From the cell containing the given text, extract its center point as (x, y) coordinate. 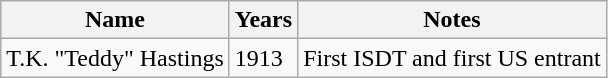
Years (263, 20)
First ISDT and first US entrant (452, 58)
Name (116, 20)
1913 (263, 58)
T.K. "Teddy" Hastings (116, 58)
Notes (452, 20)
